Determine the (x, y) coordinate at the center of the cell enclosing the given text.  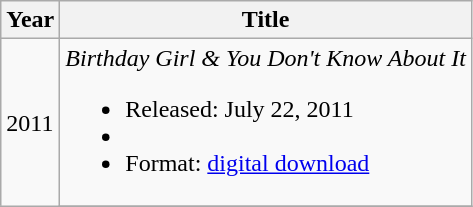
2011 (30, 122)
Title (266, 20)
Year (30, 20)
Birthday Girl & You Don't Know About ItReleased: July 22, 2011Format: digital download (266, 122)
